Return [X, Y] of the center of cell containing provided text 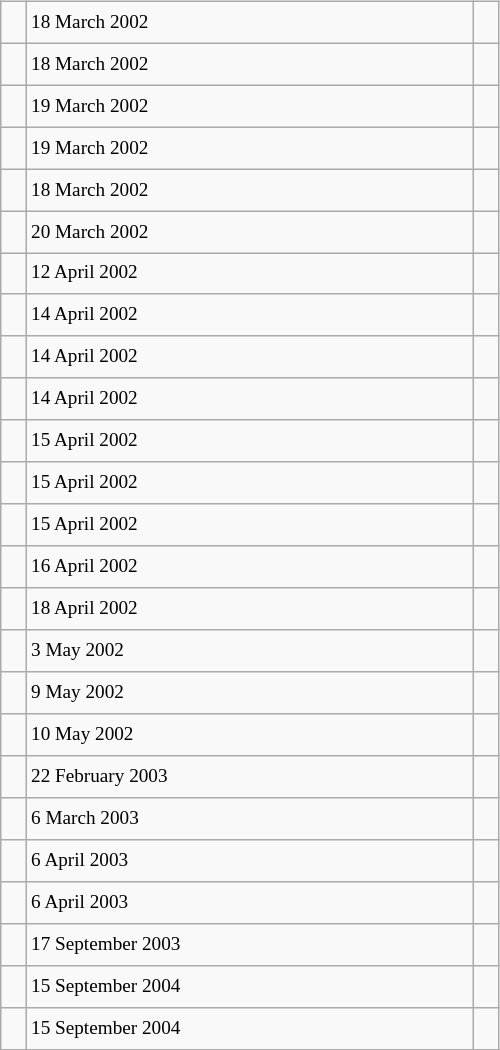
20 March 2002 [249, 232]
16 April 2002 [249, 567]
17 September 2003 [249, 944]
3 May 2002 [249, 651]
10 May 2002 [249, 735]
9 May 2002 [249, 693]
18 April 2002 [249, 609]
22 February 2003 [249, 777]
12 April 2002 [249, 274]
6 March 2003 [249, 819]
